Locate the cell with the specified text and output its [X, Y] center coordinate. 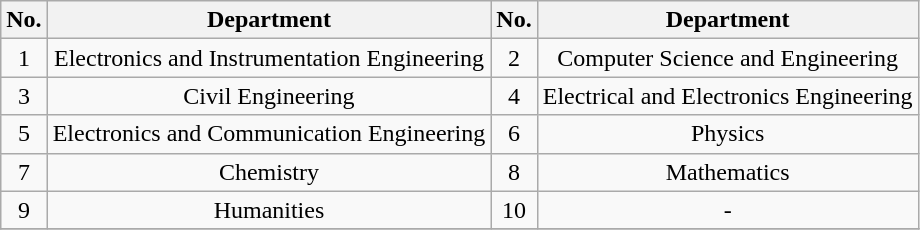
8 [514, 172]
Chemistry [269, 172]
Humanities [269, 210]
Physics [728, 134]
Electronics and Instrumentation Engineering [269, 58]
2 [514, 58]
10 [514, 210]
Computer Science and Engineering [728, 58]
Electronics and Communication Engineering [269, 134]
5 [24, 134]
3 [24, 96]
Mathematics [728, 172]
Electrical and Electronics Engineering [728, 96]
7 [24, 172]
1 [24, 58]
- [728, 210]
4 [514, 96]
Civil Engineering [269, 96]
9 [24, 210]
6 [514, 134]
